Capture the cell that displays the provided text and extract its [x, y] central coordinate. 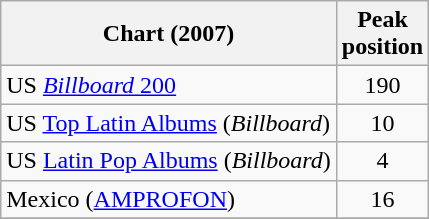
4 [382, 161]
16 [382, 199]
10 [382, 123]
Mexico (AMPROFON) [169, 199]
US Billboard 200 [169, 85]
US Top Latin Albums (Billboard) [169, 123]
US Latin Pop Albums (Billboard) [169, 161]
Peakposition [382, 34]
Chart (2007) [169, 34]
190 [382, 85]
